Provide the (X, Y) coordinate of the cell's center where the given text is located.  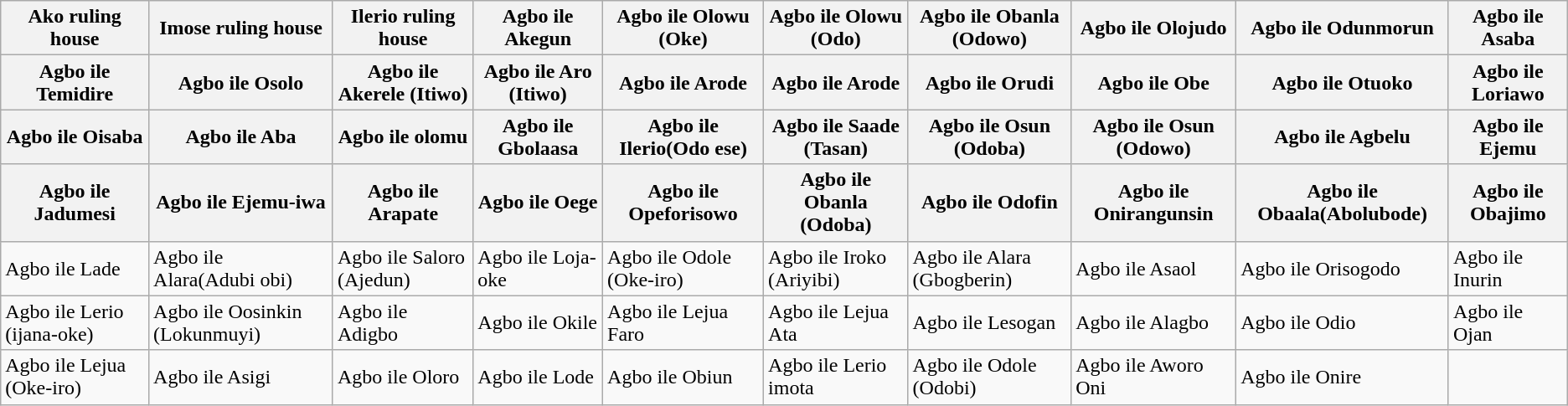
Agbo ile Osun (Odowo) (1154, 137)
Agbo ile Iroko (Ariyibi) (836, 268)
Agbo ile Aro (Itiwo) (538, 82)
Agbo ile Lesogan (990, 323)
Agbo ile Osolo (241, 82)
Agbo ile Inurin (1508, 268)
Agbo ile Asaba (1508, 28)
Imose ruling house (241, 28)
Agbo ile Lade (75, 268)
Agbo ile Onire (1343, 377)
Agbo ile Alara (Gbogberin) (990, 268)
Agbo ile Ojan (1508, 323)
Agbo ile Lejua Ata (836, 323)
Agbo ile Lerio (ijana-oke) (75, 323)
Agbo ile Saade (Tasan) (836, 137)
Agbo ile Odole (Odobi) (990, 377)
Agbo ile Asaol (1154, 268)
Agbo ile Osun (Odoba) (990, 137)
Agbo ile Aworo Oni (1154, 377)
Agbo ile Odunmorun (1343, 28)
Agbo ile Opeforisowo (683, 203)
Agbo ile Ilerio(Odo ese) (683, 137)
Agbo ile Orisogodo (1343, 268)
Agbo ile Agbelu (1343, 137)
Agbo ile Odofin (990, 203)
Agbo ile Adigbo (402, 323)
Agbo ile Gbolaasa (538, 137)
Agbo ile Obanla (Odowo) (990, 28)
Agbo ile Odio (1343, 323)
Agbo ile Lerio imota (836, 377)
Agbo ile Obiun (683, 377)
Agbo ile Oege (538, 203)
Agbo ile Loriawo (1508, 82)
Ako ruling house (75, 28)
Agbo ile Alara(Adubi obi) (241, 268)
Agbo ile Okile (538, 323)
Ilerio ruling house (402, 28)
Agbo ile Onirangunsin (1154, 203)
Agbo ile Obajimo (1508, 203)
Agbo ile Arapate (402, 203)
Agbo ile Orudi (990, 82)
Agbo ile Akegun (538, 28)
Agbo ile Obe (1154, 82)
Agbo ile Alagbo (1154, 323)
Agbo ile Olowu (Odo) (836, 28)
Agbo ile Temidire (75, 82)
Agbo ile Olowu (Oke) (683, 28)
Agbo ile Ejemu-iwa (241, 203)
Agbo ile Otuoko (1343, 82)
Agbo ile Saloro (Ajedun) (402, 268)
Agbo ile Asigi (241, 377)
Agbo ile Obaala(Abolubode) (1343, 203)
Agbo ile Lejua Faro (683, 323)
Agbo ile Oisaba (75, 137)
Agbo ile Lejua (Oke-iro) (75, 377)
Agbo ile Jadumesi (75, 203)
Agbo ile Obanla (Odoba) (836, 203)
Agbo ile Loja-oke (538, 268)
Agbo ile Olojudo (1154, 28)
Agbo ile Lode (538, 377)
Agbo ile Odole (Oke-iro) (683, 268)
Agbo ile Ejemu (1508, 137)
Agbo ile olomu (402, 137)
Agbo ile Oosinkin (Lokunmuyi) (241, 323)
Agbo ile Oloro (402, 377)
Agbo ile Aba (241, 137)
Agbo ile Akerele (Itiwo) (402, 82)
